Locate the cell with the specified text and output its [X, Y] center coordinate. 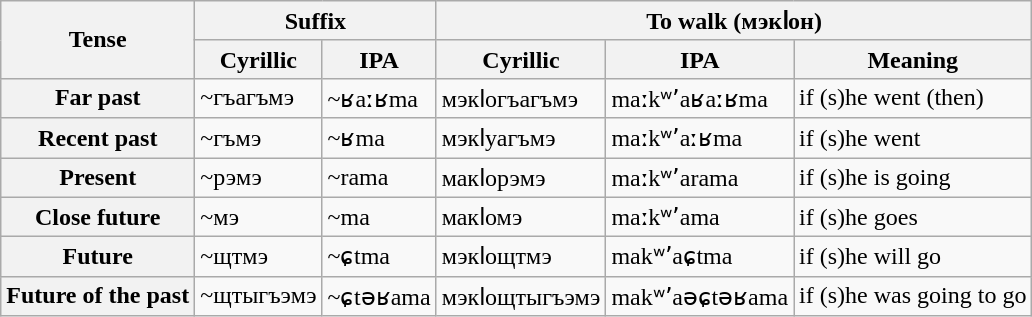
Present [98, 178]
Future [98, 257]
~щтыгъэмэ [258, 296]
Suffix [316, 21]
maːkʷʼaʁaːʁma [700, 98]
Meaning [913, 59]
Far past [98, 98]
макӏомэ [521, 217]
maːkʷʼarama [700, 178]
if (s)he goes [913, 217]
makʷʼaɕtma [700, 257]
мэкӏогъагъмэ [521, 98]
мэкӏощтмэ [521, 257]
Close future [98, 217]
maːkʷʼaːʁma [700, 138]
~ma [379, 217]
~ɕtma [379, 257]
~щтмэ [258, 257]
makʷʼaəɕtəʁama [700, 296]
Tense [98, 40]
if (s)he was going to go [913, 296]
Recent past [98, 138]
if (s)he is going [913, 178]
To walk (мэкӏон) [734, 21]
if (s)he went [913, 138]
Future of the past [98, 296]
~мэ [258, 217]
~rama [379, 178]
if (s)he went (then) [913, 98]
~рэмэ [258, 178]
~ɕtəʁama [379, 296]
~ʁma [379, 138]
maːkʷʼama [700, 217]
мэкӏуагъмэ [521, 138]
~гъмэ [258, 138]
~гъагъмэ [258, 98]
if (s)he will go [913, 257]
~ʁaːʁma [379, 98]
мэкӏощтыгъэмэ [521, 296]
макӏорэмэ [521, 178]
